Return [x, y] of the center of cell containing provided text 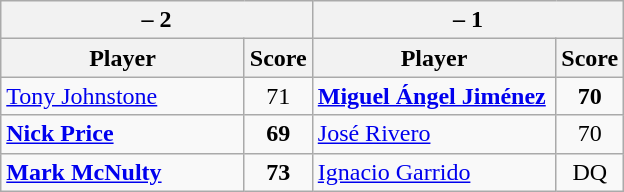
Mark McNulty [123, 172]
– 2 [157, 20]
71 [278, 96]
– 1 [468, 20]
Nick Price [123, 134]
Tony Johnstone [123, 96]
DQ [590, 172]
José Rivero [434, 134]
Ignacio Garrido [434, 172]
69 [278, 134]
Miguel Ángel Jiménez [434, 96]
73 [278, 172]
